Return the (X, Y) coordinate for the center point of the cell that contains the specified text.  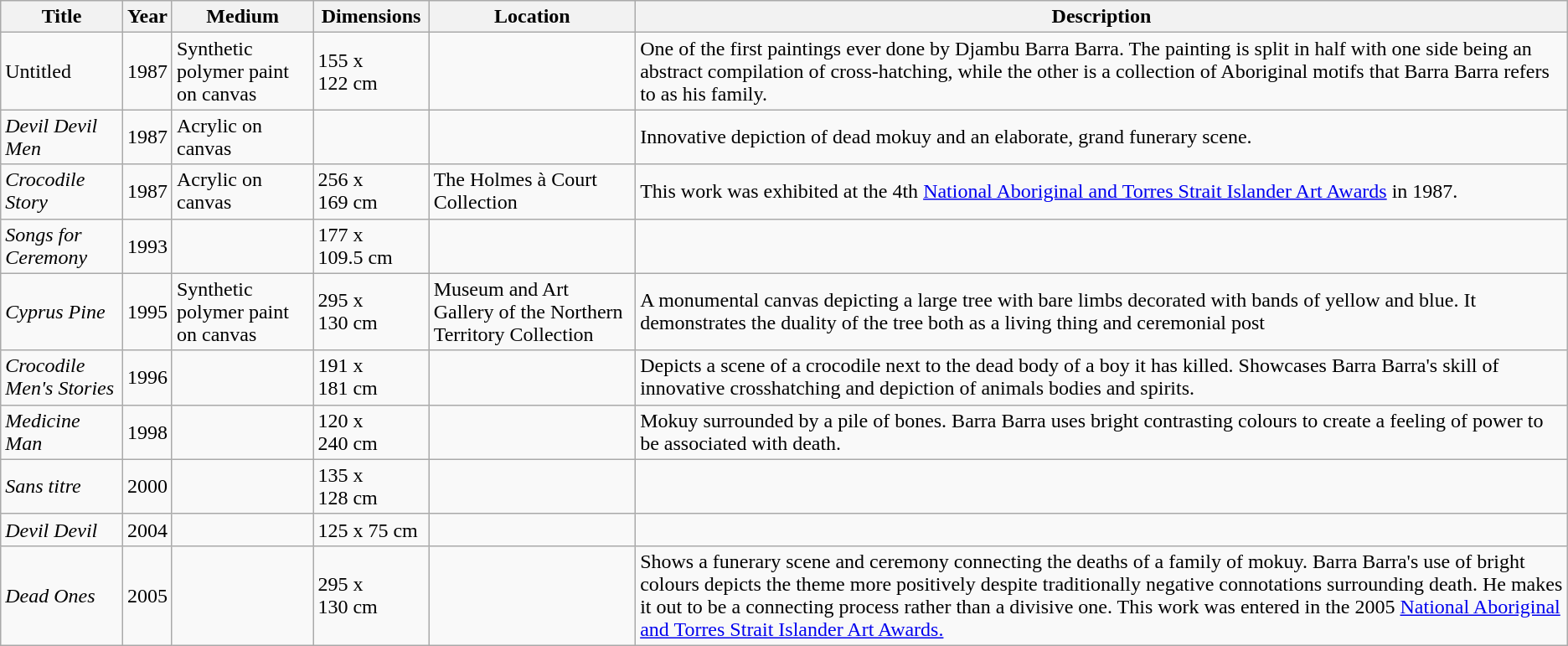
Untitled (62, 71)
Description (1102, 17)
Devil Devil (62, 530)
2005 (147, 595)
Dimensions (371, 17)
1993 (147, 246)
Mokuy surrounded by a pile of bones. Barra Barra uses bright contrasting colours to create a feeling of power to be associated with death. (1102, 432)
Location (533, 17)
177 x 109.5 cm (371, 246)
This work was exhibited at the 4th National Aboriginal and Torres Strait Islander Art Awards in 1987. (1102, 191)
Title (62, 17)
155 x 122 cm (371, 71)
256 x 169 cm (371, 191)
Museum and Art Gallery of the Northern Territory Collection (533, 312)
Crocodile Men's Stories (62, 377)
Innovative depiction of dead mokuy and an elaborate, grand funerary scene. (1102, 137)
1995 (147, 312)
Crocodile Story (62, 191)
1998 (147, 432)
125 x 75 cm (371, 530)
Cyprus Pine (62, 312)
191 x 181 cm (371, 377)
2004 (147, 530)
Songs for Ceremony (62, 246)
Year (147, 17)
135 x 128 cm (371, 486)
Dead Ones (62, 595)
The Holmes à Court Collection (533, 191)
Medium (242, 17)
2000 (147, 486)
Sans titre (62, 486)
Devil Devil Men (62, 137)
120 x 240 cm (371, 432)
Medicine Man (62, 432)
1996 (147, 377)
